Pinpoint the cell where the given text exists, returning its (X, Y) midpoint coordinate. 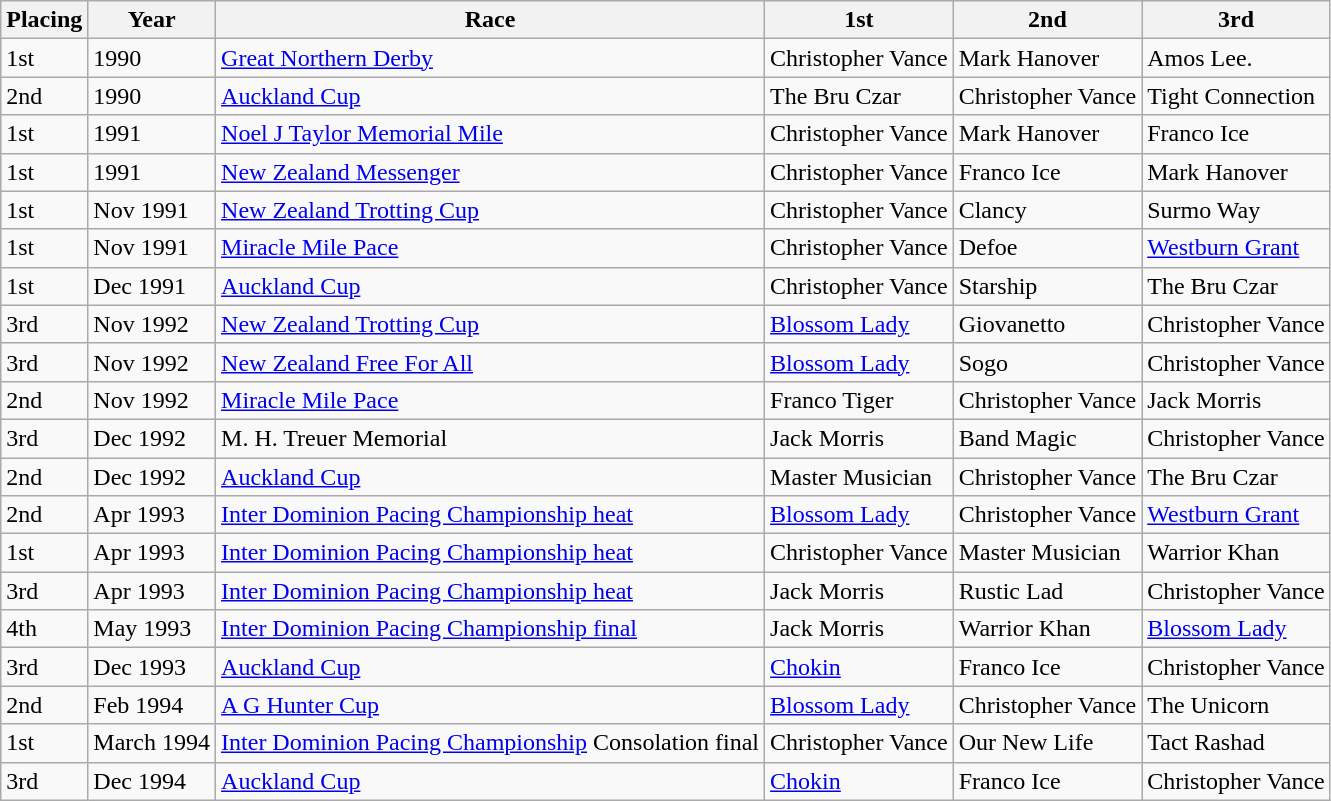
Franco Tiger (860, 400)
M. H. Treuer Memorial (490, 438)
Clancy (1048, 210)
Tight Connection (1236, 96)
The Unicorn (1236, 705)
Starship (1048, 286)
Rustic Lad (1048, 591)
Year (152, 20)
A G Hunter Cup (490, 705)
Placing (44, 20)
Feb 1994 (152, 705)
Our New Life (1048, 743)
Race (490, 20)
May 1993 (152, 629)
Giovanetto (1048, 324)
March 1994 (152, 743)
Great Northern Derby (490, 58)
New Zealand Messenger (490, 172)
Tact Rashad (1236, 743)
Inter Dominion Pacing Championship final (490, 629)
Defoe (1048, 248)
New Zealand Free For All (490, 362)
Band Magic (1048, 438)
Noel J Taylor Memorial Mile (490, 134)
Inter Dominion Pacing Championship Consolation final (490, 743)
Dec 1994 (152, 781)
Amos Lee. (1236, 58)
4th (44, 629)
Dec 1991 (152, 286)
Surmo Way (1236, 210)
Dec 1993 (152, 667)
Sogo (1048, 362)
